Provide the (x, y) coordinate of the cell's center where the given text is located.  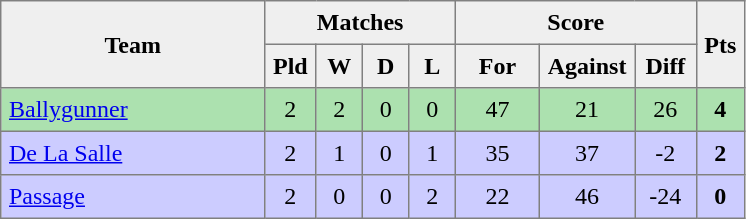
-24 (666, 197)
47 (497, 110)
Ballygunner (133, 110)
W (339, 66)
Matches (360, 23)
L (432, 66)
4 (720, 110)
Score (576, 23)
35 (497, 153)
Pld (290, 66)
Team (133, 44)
Against (586, 66)
D (385, 66)
46 (586, 197)
De La Salle (133, 153)
26 (666, 110)
22 (497, 197)
37 (586, 153)
21 (586, 110)
Passage (133, 197)
Diff (666, 66)
For (497, 66)
Pts (720, 44)
-2 (666, 153)
